Return the (X, Y) coordinate for the center point of the cell that contains the specified text.  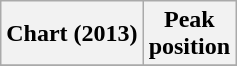
Chart (2013) (72, 34)
Peakposition (189, 34)
